Scan for the cell matching the given text and deliver its [x, y] coordinate at center. 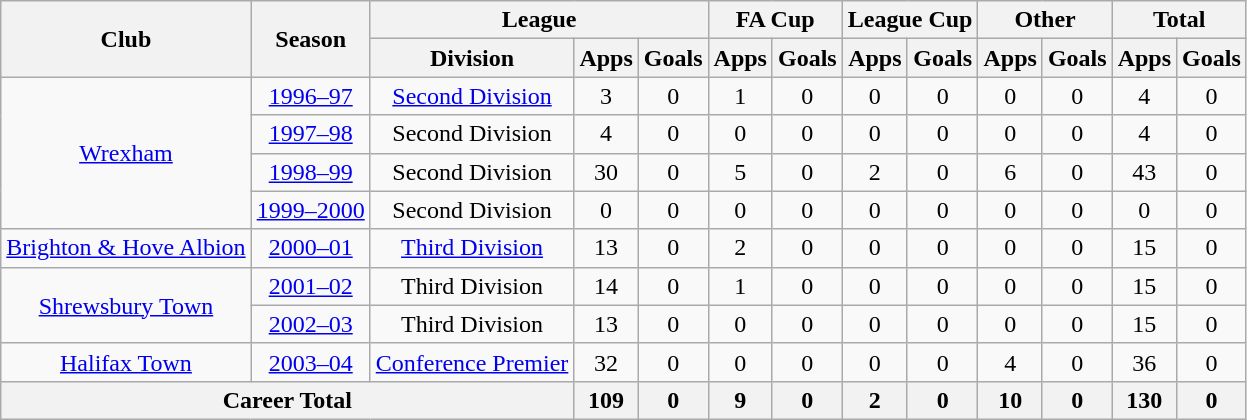
1997–98 [310, 134]
9 [740, 400]
Division [472, 58]
32 [606, 362]
Wrexham [126, 153]
League Cup [910, 20]
2001–02 [310, 286]
Halifax Town [126, 362]
FA Cup [775, 20]
130 [1144, 400]
Brighton & Hove Albion [126, 248]
109 [606, 400]
5 [740, 172]
30 [606, 172]
3 [606, 96]
Shrewsbury Town [126, 305]
League [539, 20]
Career Total [288, 400]
1996–97 [310, 96]
Season [310, 39]
1999–2000 [310, 210]
10 [1010, 400]
43 [1144, 172]
2003–04 [310, 362]
1998–99 [310, 172]
Club [126, 39]
6 [1010, 172]
2000–01 [310, 248]
Conference Premier [472, 362]
14 [606, 286]
2002–03 [310, 324]
Other [1045, 20]
36 [1144, 362]
Total [1179, 20]
